Locate the cell with the specified text and output its (x, y) center coordinate. 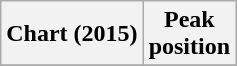
Chart (2015) (72, 34)
Peakposition (189, 34)
